Locate the cell with the specified text and output its (x, y) center coordinate. 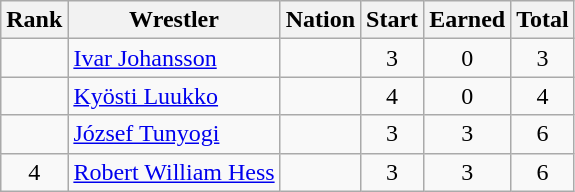
Rank (34, 20)
Start (392, 20)
Wrestler (174, 20)
Total (543, 20)
Ivar Johansson (174, 58)
Kyösti Luukko (174, 96)
Earned (468, 20)
Robert William Hess (174, 172)
József Tunyogi (174, 134)
Nation (320, 20)
